Return the (x, y) coordinate for the center point of the cell that contains the specified text.  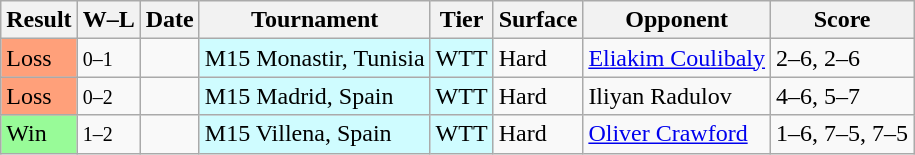
Oliver Crawford (677, 134)
Tier (462, 20)
Opponent (677, 20)
W–L (108, 20)
M15 Monastir, Tunisia (314, 58)
Win (39, 134)
Surface (538, 20)
1–2 (108, 134)
Iliyan Radulov (677, 96)
2–6, 2–6 (842, 58)
Result (39, 20)
M15 Villena, Spain (314, 134)
1–6, 7–5, 7–5 (842, 134)
Score (842, 20)
0–1 (108, 58)
0–2 (108, 96)
Eliakim Coulibaly (677, 58)
M15 Madrid, Spain (314, 96)
4–6, 5–7 (842, 96)
Tournament (314, 20)
Date (170, 20)
